Return [X, Y] of the center of cell containing provided text 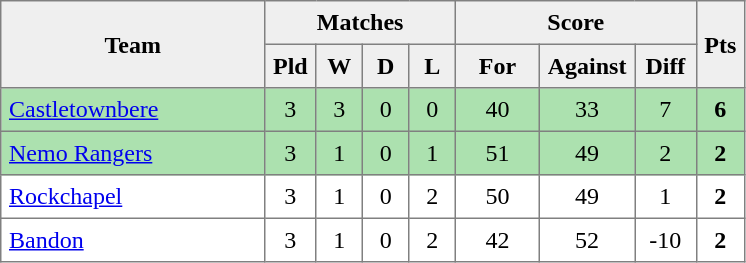
51 [497, 153]
50 [497, 197]
Score [576, 23]
40 [497, 110]
Team [133, 44]
D [385, 66]
Rockchapel [133, 197]
W [339, 66]
L [432, 66]
Pld [290, 66]
7 [666, 110]
Against [586, 66]
For [497, 66]
Diff [666, 66]
Bandon [133, 240]
Matches [360, 23]
52 [586, 240]
6 [720, 110]
Pts [720, 44]
-10 [666, 240]
42 [497, 240]
Nemo Rangers [133, 153]
33 [586, 110]
Castletownbere [133, 110]
